Determine the [x, y] coordinate at the center of the cell enclosing the given text.  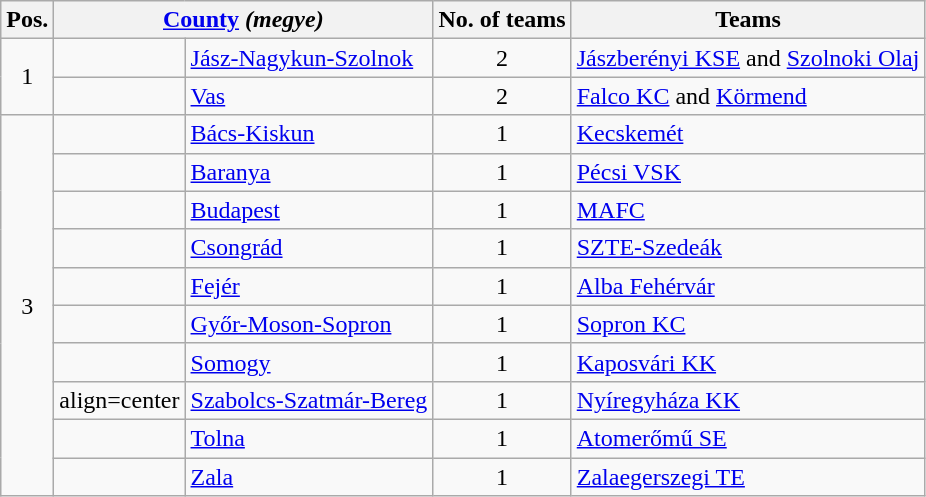
Csongrád [309, 248]
Somogy [309, 362]
Szabolcs-Szatmár-Bereg [309, 400]
Vas [309, 96]
Zala [309, 477]
Kaposvári KK [748, 362]
Fejér [309, 286]
Atomerőmű SE [748, 438]
Falco KC and Körmend [748, 96]
3 [28, 306]
Sopron KC [748, 324]
Zalaegerszegi TE [748, 477]
Nyíregyháza KK [748, 400]
Tolna [309, 438]
Teams [748, 20]
Bács-Kiskun [309, 134]
Alba Fehérvár [748, 286]
SZTE-Szedeák [748, 248]
align=center [120, 400]
Budapest [309, 210]
MAFC [748, 210]
Jász-Nagykun-Szolnok [309, 58]
No. of teams [502, 20]
Kecskemét [748, 134]
Baranya [309, 172]
Győr-Moson-Sopron [309, 324]
County (megye) [244, 20]
Pos. [28, 20]
Pécsi VSK [748, 172]
Jászberényi KSE and Szolnoki Olaj [748, 58]
